Scan for the cell matching the given text and deliver its [X, Y] coordinate at center. 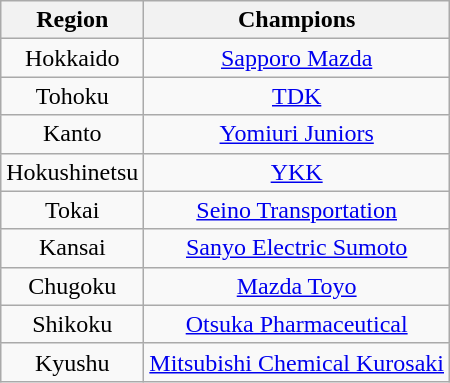
Region [72, 20]
TDK [297, 96]
YKK [297, 172]
Hokushinetsu [72, 172]
Mitsubishi Chemical Kurosaki [297, 362]
Kanto [72, 134]
Yomiuri Juniors [297, 134]
Sapporo Mazda [297, 58]
Champions [297, 20]
Tohoku [72, 96]
Seino Transportation [297, 210]
Shikoku [72, 324]
Hokkaido [72, 58]
Sanyo Electric Sumoto [297, 248]
Chugoku [72, 286]
Mazda Toyo [297, 286]
Otsuka Pharmaceutical [297, 324]
Kyushu [72, 362]
Tokai [72, 210]
Kansai [72, 248]
